Detect which cell encompasses the target text, then output its (X, Y) center coordinate. 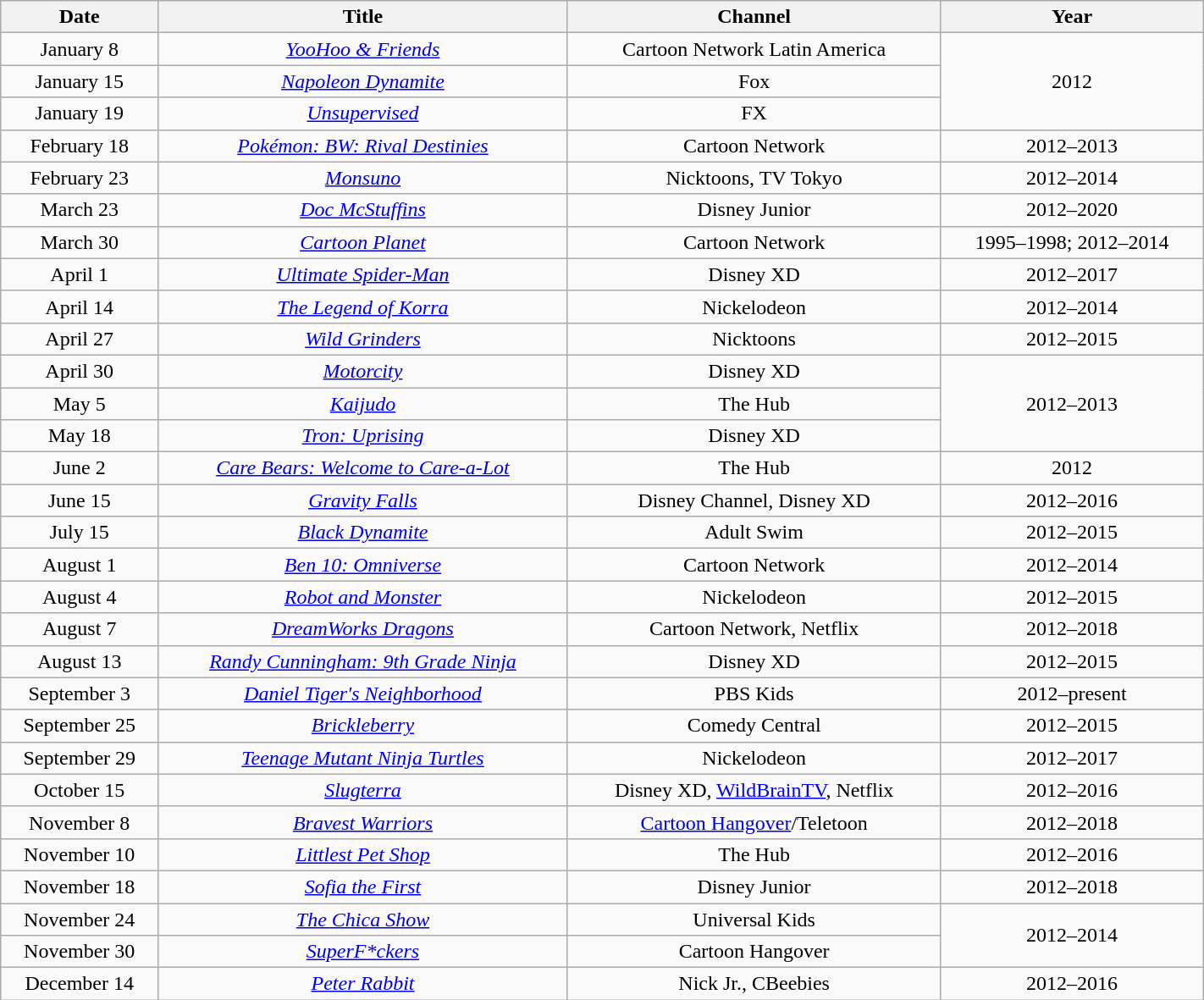
February 18 (80, 146)
Cartoon Hangover/Teletoon (754, 822)
Ultimate Spider-Man (363, 274)
August 4 (80, 597)
April 1 (80, 274)
June 15 (80, 500)
Tron: Uprising (363, 436)
Motorcity (363, 371)
Kaijudo (363, 404)
September 25 (80, 726)
April 27 (80, 339)
Doc McStuffins (363, 210)
Brickleberry (363, 726)
August 1 (80, 565)
August 13 (80, 661)
Universal Kids (754, 919)
The Legend of Korra (363, 307)
Littlest Pet Shop (363, 854)
April 30 (80, 371)
January 15 (80, 81)
Disney XD, WildBrainTV, Netflix (754, 790)
Peter Rabbit (363, 984)
Monsuno (363, 178)
2012–present (1072, 693)
November 18 (80, 887)
Date (80, 17)
SuperF*ckers (363, 952)
December 14 (80, 984)
Black Dynamite (363, 533)
DreamWorks Dragons (363, 629)
Disney Channel, Disney XD (754, 500)
March 30 (80, 242)
Nick Jr., CBeebies (754, 984)
Fox (754, 81)
March 23 (80, 210)
Care Bears: Welcome to Care-a-Lot (363, 468)
Comedy Central (754, 726)
Unsupervised (363, 113)
Bravest Warriors (363, 822)
February 23 (80, 178)
Cartoon Hangover (754, 952)
May 5 (80, 404)
September 29 (80, 758)
October 15 (80, 790)
Nicktoons (754, 339)
June 2 (80, 468)
Slugterra (363, 790)
November 10 (80, 854)
2012–2020 (1072, 210)
July 15 (80, 533)
Napoleon Dynamite (363, 81)
Randy Cunningham: 9th Grade Ninja (363, 661)
January 19 (80, 113)
The Chica Show (363, 919)
Year (1072, 17)
Channel (754, 17)
Adult Swim (754, 533)
1995–1998; 2012–2014 (1072, 242)
Robot and Monster (363, 597)
Title (363, 17)
Cartoon Network Latin America (754, 49)
Pokémon: BW: Rival Destinies (363, 146)
November 24 (80, 919)
Ben 10: Omniverse (363, 565)
Sofia the First (363, 887)
September 3 (80, 693)
November 30 (80, 952)
Cartoon Planet (363, 242)
November 8 (80, 822)
Wild Grinders (363, 339)
FX (754, 113)
August 7 (80, 629)
Teenage Mutant Ninja Turtles (363, 758)
Cartoon Network, Netflix (754, 629)
May 18 (80, 436)
Nicktoons, TV Tokyo (754, 178)
April 14 (80, 307)
Gravity Falls (363, 500)
January 8 (80, 49)
PBS Kids (754, 693)
Daniel Tiger's Neighborhood (363, 693)
YooHoo & Friends (363, 49)
